From the cell containing the given text, extract its center point as [x, y] coordinate. 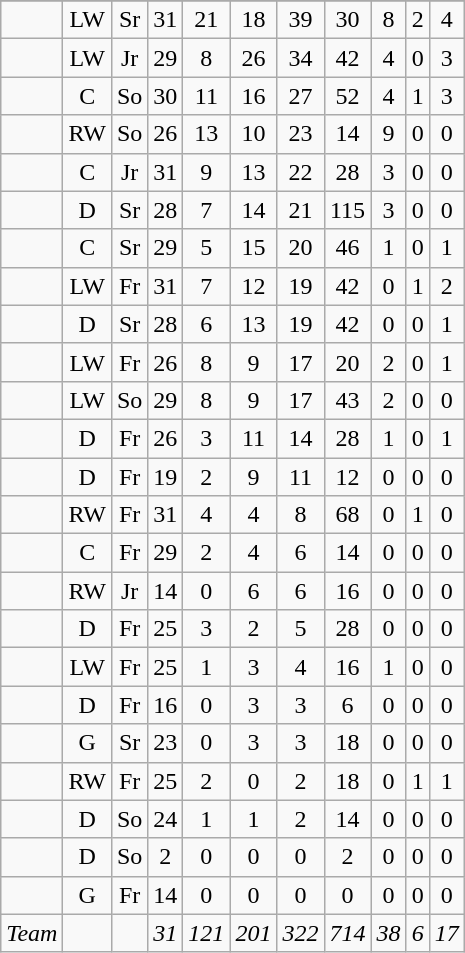
39 [300, 20]
714 [348, 933]
24 [166, 819]
68 [348, 515]
121 [206, 933]
27 [300, 96]
22 [300, 172]
Team [32, 933]
115 [348, 210]
322 [300, 933]
10 [254, 134]
52 [348, 96]
34 [300, 58]
43 [348, 400]
15 [254, 248]
46 [348, 248]
38 [388, 933]
201 [254, 933]
